Determine the [X, Y] coordinate at the center of the cell enclosing the given text.  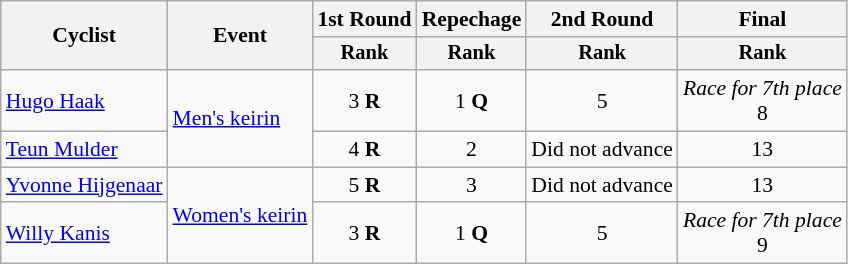
Men's keirin [240, 118]
2nd Round [602, 19]
5 R [364, 185]
2 [472, 150]
Final [762, 19]
Yvonne Hijgenaar [84, 185]
Teun Mulder [84, 150]
4 R [364, 150]
Race for 7th place9 [762, 234]
Willy Kanis [84, 234]
3 [472, 185]
Race for 7th place8 [762, 100]
Cyclist [84, 36]
Hugo Haak [84, 100]
1st Round [364, 19]
Repechage [472, 19]
Women's keirin [240, 216]
Event [240, 36]
